Capture the cell that displays the provided text and extract its [x, y] central coordinate. 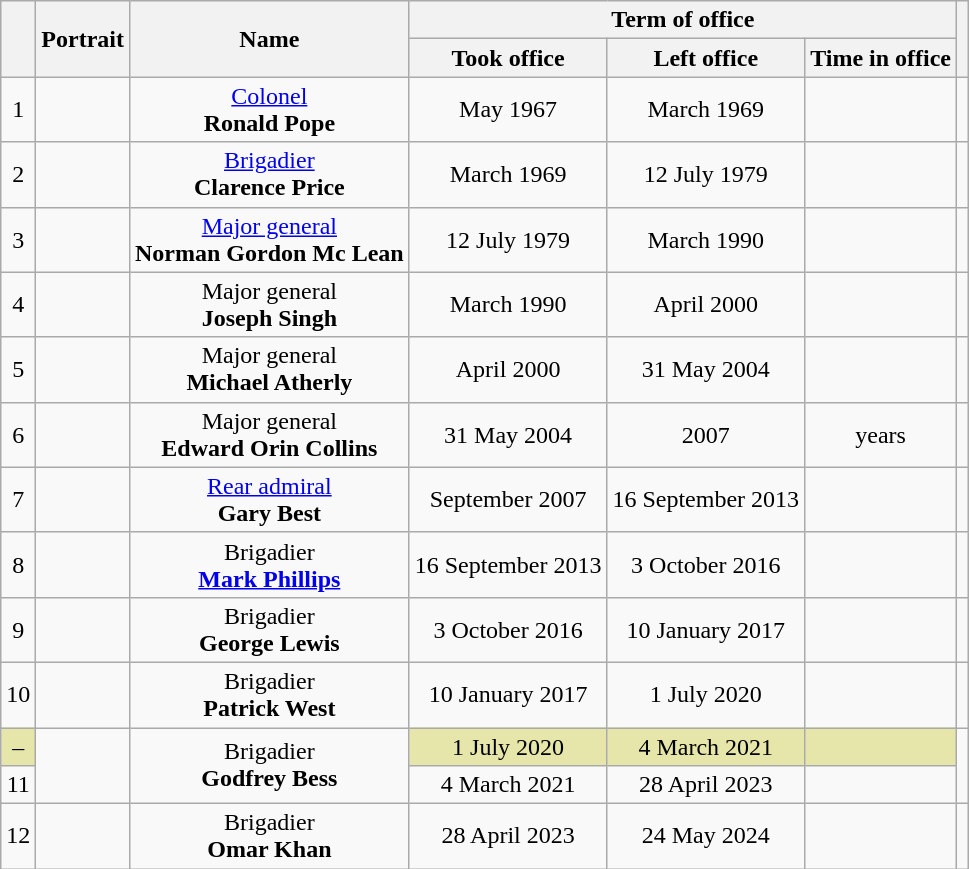
Took office [508, 58]
Rear admiralGary Best [269, 500]
May 1967 [508, 110]
September 2007 [508, 500]
Left office [706, 58]
BrigadierMark Phillips [269, 564]
Time in office [881, 58]
1 [18, 110]
Portrait [83, 39]
5 [18, 370]
Major generalNorman Gordon Mc Lean [269, 240]
3 [18, 240]
BrigadierGodfrey Bess [269, 766]
12 [18, 836]
4 [18, 304]
24 May 2024 [706, 836]
Major generalJoseph Singh [269, 304]
BrigadierClarence Price [269, 174]
7 [18, 500]
2007 [706, 434]
Major generalEdward Orin Collins [269, 434]
2 [18, 174]
– [18, 747]
Name [269, 39]
9 [18, 630]
ColonelRonald Pope [269, 110]
BrigadierPatrick West [269, 694]
years [881, 434]
BrigadierGeorge Lewis [269, 630]
BrigadierOmar Khan [269, 836]
Major generalMichael Atherly [269, 370]
10 [18, 694]
6 [18, 434]
11 [18, 785]
8 [18, 564]
Term of office [682, 20]
